Search for the cell housing the specified text and yield its (X, Y) center coordinate. 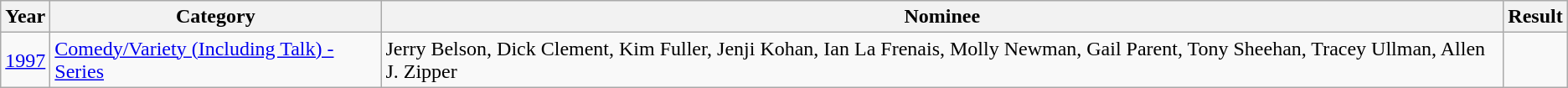
Comedy/Variety (Including Talk) - Series (216, 60)
Jerry Belson, Dick Clement, Kim Fuller, Jenji Kohan, Ian La Frenais, Molly Newman, Gail Parent, Tony Sheehan, Tracey Ullman, Allen J. Zipper (942, 60)
Year (25, 17)
Nominee (942, 17)
Category (216, 17)
1997 (25, 60)
Result (1535, 17)
